Determine the [x, y] coordinate at the center of the cell enclosing the given text.  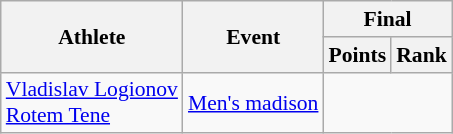
Athlete [92, 36]
Points [357, 55]
Final [387, 19]
Vladislav LogionovRotem Tene [92, 102]
Men's madison [254, 102]
Event [254, 36]
Rank [422, 55]
